From the cell containing the given text, extract its center point as (x, y) coordinate. 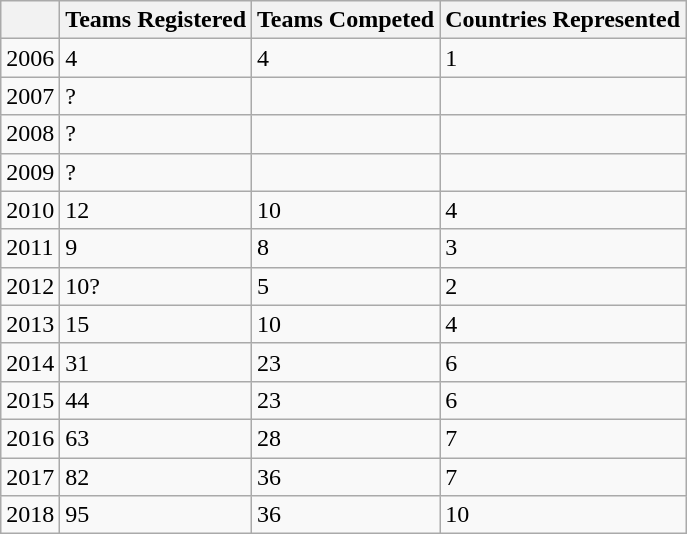
8 (346, 248)
3 (563, 248)
Countries Represented (563, 20)
2015 (30, 400)
2016 (30, 438)
2008 (30, 134)
82 (156, 477)
2 (563, 286)
Teams Registered (156, 20)
2018 (30, 515)
2007 (30, 96)
31 (156, 362)
2006 (30, 58)
2009 (30, 172)
2012 (30, 286)
2011 (30, 248)
44 (156, 400)
63 (156, 438)
9 (156, 248)
10? (156, 286)
95 (156, 515)
Teams Competed (346, 20)
28 (346, 438)
1 (563, 58)
2010 (30, 210)
2017 (30, 477)
2014 (30, 362)
5 (346, 286)
15 (156, 324)
2013 (30, 324)
12 (156, 210)
